Return [x, y] of the center of cell containing provided text 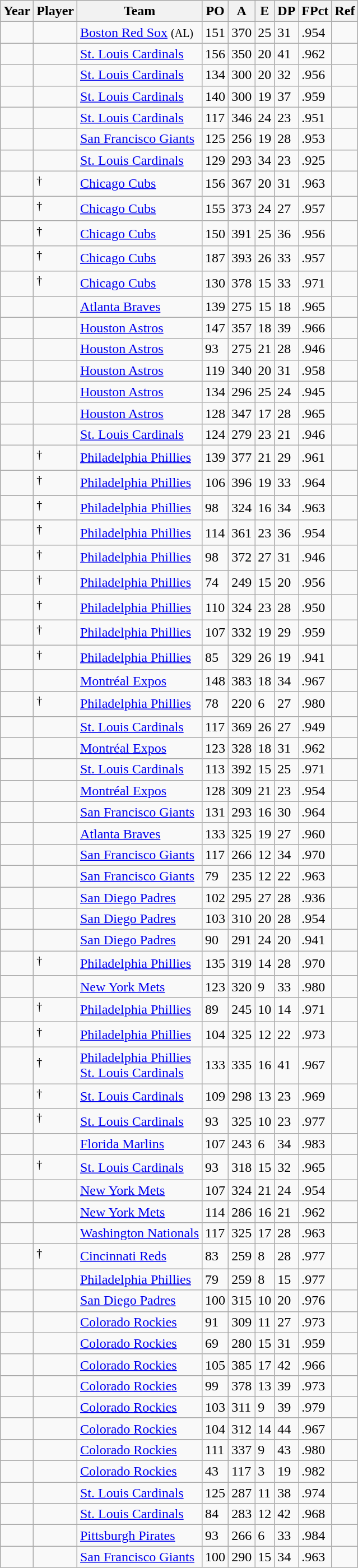
318 [242, 1168]
291 [242, 940]
Florida Marlins [139, 1144]
151 [215, 33]
90 [215, 940]
.961 [315, 457]
.984 [315, 1535]
106 [215, 483]
105 [215, 1365]
319 [242, 964]
369 [242, 727]
312 [242, 1428]
286 [242, 1212]
74 [215, 583]
PO [215, 11]
332 [242, 632]
320 [242, 986]
.960 [315, 833]
295 [242, 898]
350 [242, 54]
.976 [315, 1301]
328 [242, 748]
220 [242, 704]
391 [242, 233]
.936 [315, 898]
340 [242, 370]
Washington Nationals [139, 1233]
.982 [315, 1472]
Player [55, 11]
290 [242, 1557]
.945 [315, 392]
131 [215, 812]
109 [215, 1096]
.958 [315, 370]
337 [242, 1450]
370 [242, 33]
3 [264, 1472]
296 [242, 392]
124 [215, 434]
357 [242, 328]
E [264, 11]
135 [215, 964]
Ref [345, 11]
84 [215, 1514]
249 [242, 583]
383 [242, 680]
235 [242, 876]
329 [242, 658]
129 [215, 160]
78 [215, 704]
393 [242, 259]
.969 [315, 1096]
Boston Red Sox (AL) [139, 33]
111 [215, 1450]
377 [242, 457]
361 [242, 532]
44 [287, 1428]
335 [242, 1065]
283 [242, 1514]
38 [287, 1493]
89 [215, 1010]
367 [242, 184]
373 [242, 208]
Pittsburgh Pirates [139, 1535]
150 [215, 233]
99 [215, 1386]
30 [287, 812]
187 [215, 259]
.950 [315, 607]
.949 [315, 727]
243 [242, 1144]
.968 [315, 1514]
346 [242, 118]
.953 [315, 139]
102 [215, 898]
69 [215, 1343]
315 [242, 1301]
392 [242, 769]
130 [215, 284]
FPct [315, 11]
279 [242, 434]
85 [215, 658]
113 [215, 769]
DP [287, 11]
Year [17, 11]
148 [215, 680]
37 [287, 96]
119 [215, 370]
.979 [315, 1407]
287 [242, 1493]
.974 [315, 1493]
Team [139, 11]
.983 [315, 1144]
140 [215, 96]
347 [242, 413]
110 [215, 607]
310 [242, 919]
280 [242, 1343]
298 [242, 1096]
155 [215, 208]
91 [215, 1322]
83 [215, 1256]
Cincinnati Reds [139, 1256]
245 [242, 1010]
Philadelphia PhilliesSt. Louis Cardinals [139, 1065]
396 [242, 483]
.951 [315, 118]
311 [242, 1407]
256 [242, 139]
A [242, 11]
147 [215, 328]
385 [242, 1365]
372 [242, 558]
.925 [315, 160]
